Search for the cell housing the specified text and yield its [x, y] center coordinate. 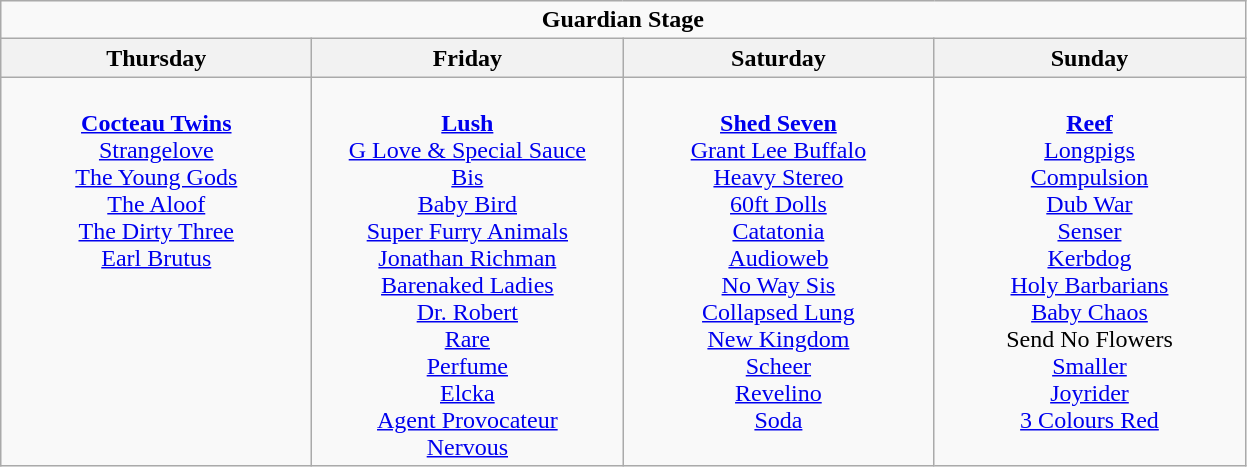
Reef Longpigs Compulsion Dub War Senser Kerbdog Holy Barbarians Baby Chaos Send No Flowers Smaller Joyrider 3 Colours Red [1090, 272]
Sunday [1090, 58]
Shed Seven Grant Lee Buffalo Heavy Stereo 60ft Dolls Catatonia Audioweb No Way Sis Collapsed Lung New Kingdom Scheer Revelino Soda [778, 272]
Guardian Stage [623, 20]
Friday [468, 58]
Thursday [156, 58]
Cocteau Twins Strangelove The Young Gods The Aloof The Dirty Three Earl Brutus [156, 272]
Saturday [778, 58]
